Locate the cell with the specified text and output its (X, Y) center coordinate. 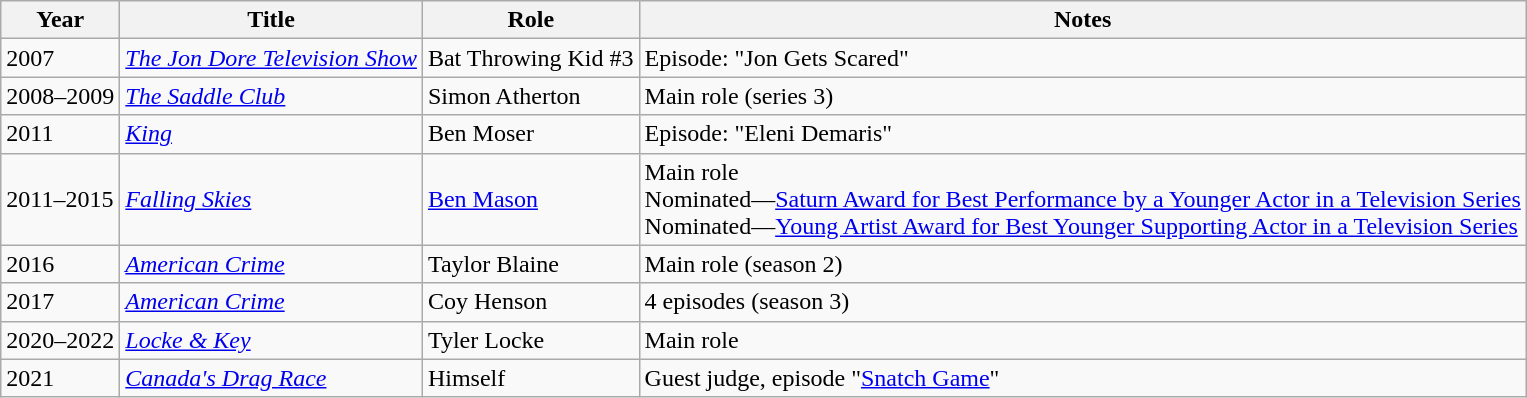
Notes (1082, 20)
2016 (60, 264)
Title (272, 20)
Episode: "Eleni Demaris" (1082, 134)
Taylor Blaine (530, 264)
Main role (1082, 340)
Simon Atherton (530, 96)
The Jon Dore Television Show (272, 58)
Main role (season 2) (1082, 264)
2020–2022 (60, 340)
Year (60, 20)
King (272, 134)
Canada's Drag Race (272, 378)
Tyler Locke (530, 340)
Main role (series 3) (1082, 96)
Episode: "Jon Gets Scared" (1082, 58)
2008–2009 (60, 96)
2011–2015 (60, 199)
Falling Skies (272, 199)
2011 (60, 134)
Guest judge, episode "Snatch Game" (1082, 378)
2007 (60, 58)
4 episodes (season 3) (1082, 302)
2021 (60, 378)
Bat Throwing Kid #3 (530, 58)
Locke & Key (272, 340)
The Saddle Club (272, 96)
Himself (530, 378)
Ben Moser (530, 134)
Coy Henson (530, 302)
2017 (60, 302)
Ben Mason (530, 199)
Role (530, 20)
